For the text-containing cell, return its midpoint in [X, Y] coordinate format. 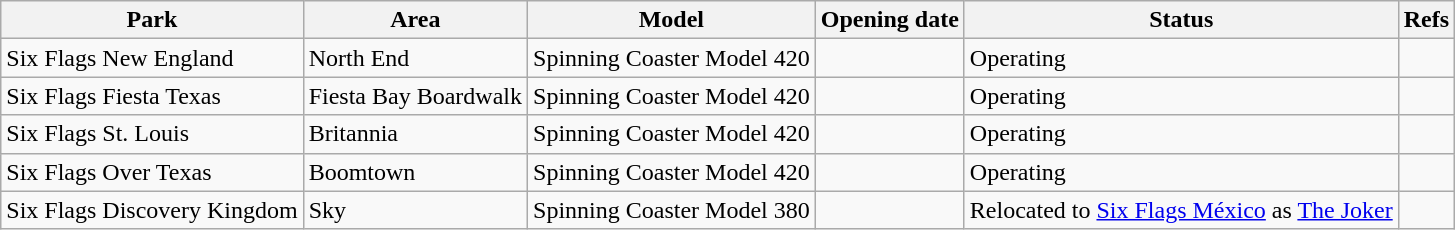
Refs [1426, 20]
Six Flags St. Louis [152, 134]
Britannia [415, 134]
Park [152, 20]
Area [415, 20]
Boomtown [415, 172]
Fiesta Bay Boardwalk [415, 96]
Model [672, 20]
Relocated to Six Flags México as The Joker [1181, 210]
Six Flags Over Texas [152, 172]
Six Flags Fiesta Texas [152, 96]
Six Flags New England [152, 58]
Spinning Coaster Model 380 [672, 210]
Status [1181, 20]
Opening date [890, 20]
Sky [415, 210]
Six Flags Discovery Kingdom [152, 210]
North End [415, 58]
